Locate the cell with the specified text and output its [x, y] center coordinate. 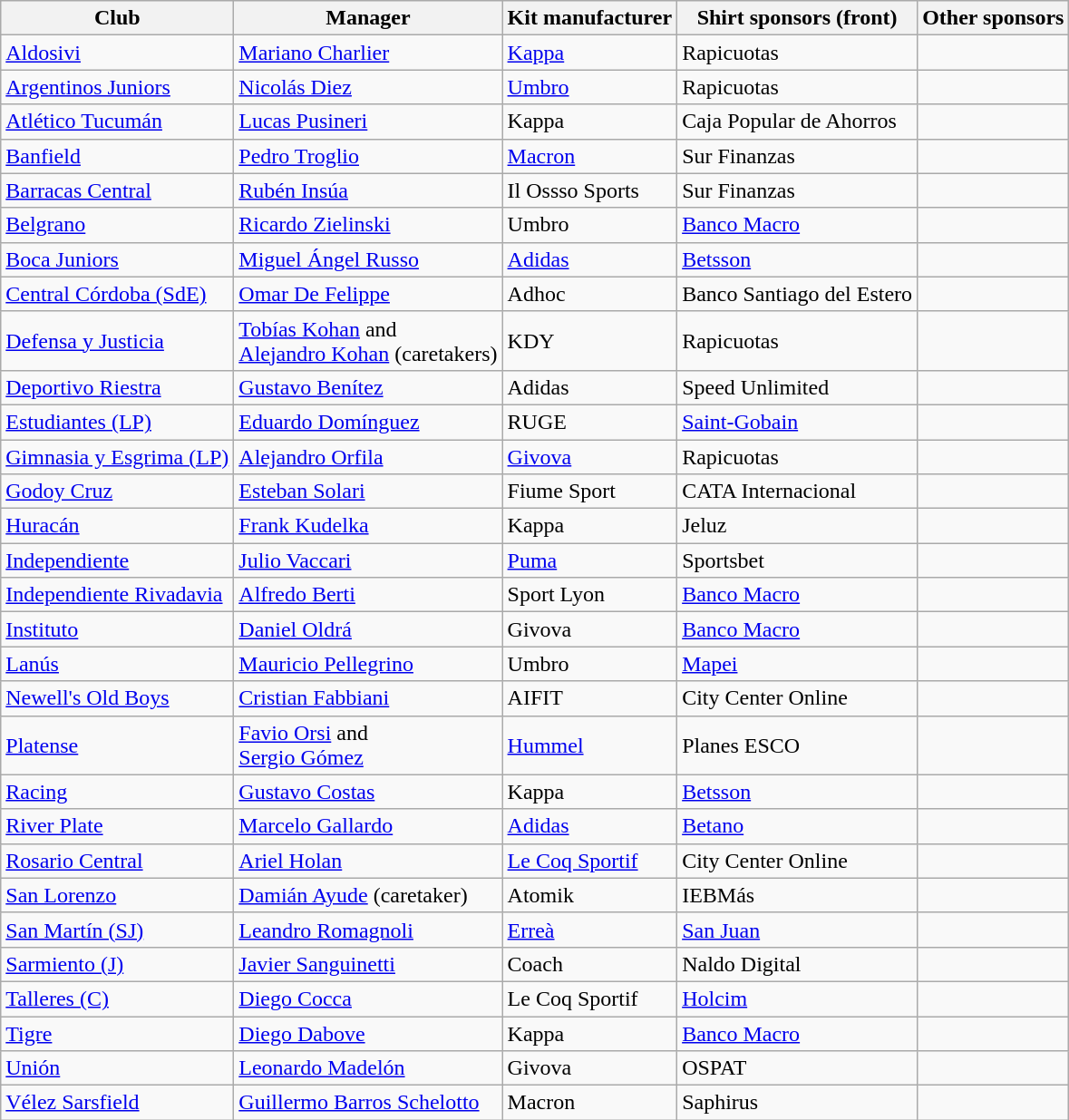
Tigre [118, 1033]
Miguel Ángel Russo [368, 259]
Sport Lyon [589, 595]
Aldosivi [118, 53]
Club [118, 18]
Kit manufacturer [589, 18]
Argentinos Juniors [118, 87]
Shirt sponsors (front) [798, 18]
Betano [798, 826]
Saint-Gobain [798, 422]
Talleres (C) [118, 998]
IEBMás [798, 895]
Mapei [798, 664]
Speed Unlimited [798, 387]
Diego Cocca [368, 998]
River Plate [118, 826]
San Lorenzo [118, 895]
Guillermo Barros Schelotto [368, 1103]
Estudiantes (LP) [118, 422]
Banco Santiago del Estero [798, 294]
Lucas Pusineri [368, 122]
Diego Dabove [368, 1033]
Gustavo Costas [368, 792]
Tobías Kohan and Alejandro Kohan (caretakers) [368, 341]
Alejandro Orfila [368, 456]
Cristian Fabbiani [368, 698]
Atomik [589, 895]
Manager [368, 18]
Daniel Oldrá [368, 629]
Ricardo Zielinski [368, 225]
Boca Juniors [118, 259]
Vélez Sarsfield [118, 1103]
CATA Internacional [798, 492]
Newell's Old Boys [118, 698]
Barracas Central [118, 190]
Central Córdoba (SdE) [118, 294]
Il Ossso Sports [589, 190]
Pedro Troglio [368, 156]
Other sponsors [994, 18]
Damián Ayude (caretaker) [368, 895]
Mauricio Pellegrino [368, 664]
Javier Sanguinetti [368, 964]
Rosario Central [118, 861]
Adhoc [589, 294]
San Juan [798, 930]
Godoy Cruz [118, 492]
San Martín (SJ) [118, 930]
Leandro Romagnoli [368, 930]
Independiente Rivadavia [118, 595]
Planes ESCO [798, 745]
Jeluz [798, 526]
AIFIT [589, 698]
Alfredo Berti [368, 595]
Rubén Insúa [368, 190]
Gustavo Benítez [368, 387]
Nicolás Diez [368, 87]
Julio Vaccari [368, 560]
Erreà [589, 930]
Atlético Tucumán [118, 122]
Caja Popular de Ahorros [798, 122]
Mariano Charlier [368, 53]
Omar De Felippe [368, 294]
Banfield [118, 156]
Independiente [118, 560]
Lanús [118, 664]
Platense [118, 745]
Hummel [589, 745]
Ariel Holan [368, 861]
Naldo Digital [798, 964]
Defensa y Justicia [118, 341]
RUGE [589, 422]
Sarmiento (J) [118, 964]
Huracán [118, 526]
Coach [589, 964]
Puma [589, 560]
Racing [118, 792]
Frank Kudelka [368, 526]
Sportsbet [798, 560]
Favio Orsi and Sergio Gómez [368, 745]
Esteban Solari [368, 492]
Leonardo Madelón [368, 1068]
Marcelo Gallardo [368, 826]
KDY [589, 341]
Gimnasia y Esgrima (LP) [118, 456]
Holcim [798, 998]
Saphirus [798, 1103]
Instituto [118, 629]
Deportivo Riestra [118, 387]
OSPAT [798, 1068]
Belgrano [118, 225]
Unión [118, 1068]
Eduardo Domínguez [368, 422]
Fiume Sport [589, 492]
